For the text-containing cell, return its midpoint in (x, y) coordinate format. 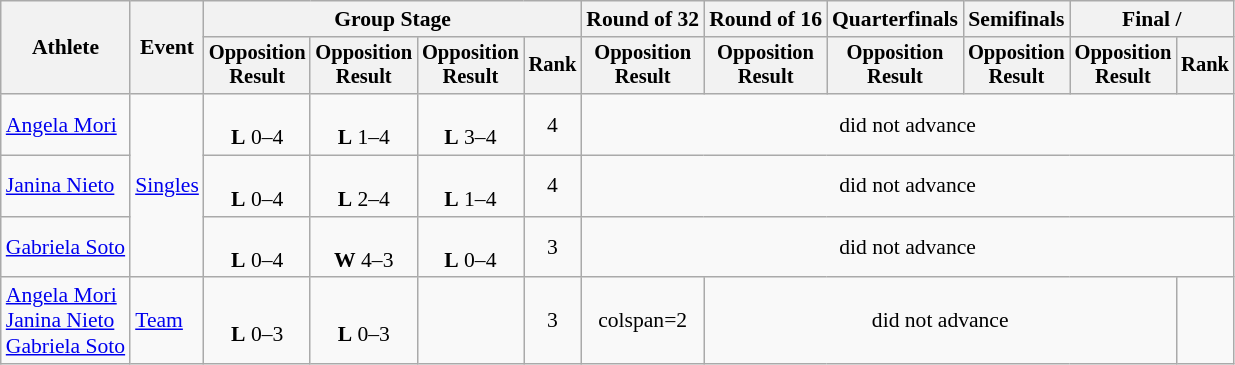
W 4–3 (364, 248)
L 3–4 (470, 124)
Quarterfinals (895, 19)
Angela MoriJanina NietoGabriela Soto (66, 322)
Gabriela Soto (66, 248)
Round of 32 (642, 19)
Final / (1152, 19)
L 2–4 (364, 186)
Angela Mori (66, 124)
Round of 16 (766, 19)
Event (167, 48)
Group Stage (392, 19)
Singles (167, 186)
Team (167, 322)
Semifinals (1016, 19)
colspan=2 (642, 322)
Athlete (66, 48)
Janina Nieto (66, 186)
